Locate the cell with the specified text and output its (x, y) center coordinate. 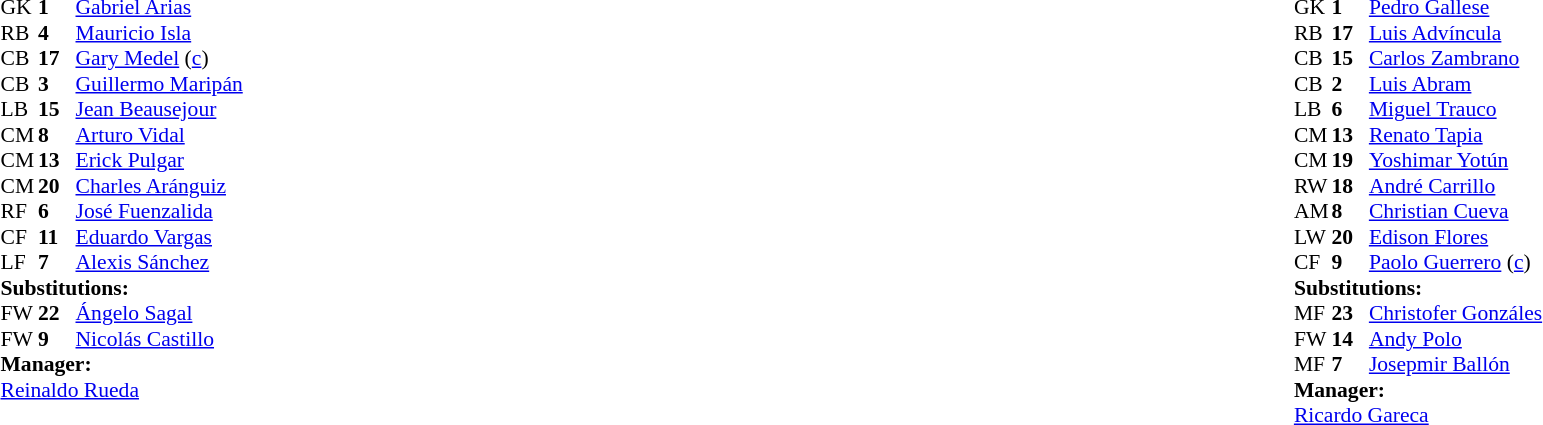
André Carrillo (1456, 186)
Reinaldo Rueda (121, 390)
Andy Polo (1456, 339)
Christian Cueva (1456, 211)
22 (57, 313)
Carlos Zambrano (1456, 59)
Jean Beausejour (160, 109)
Ángelo Sagal (160, 313)
14 (1350, 339)
Yoshimar Yotún (1456, 161)
Mauricio Isla (160, 33)
18 (1350, 186)
Erick Pulgar (160, 161)
Luis Advíncula (1456, 33)
RF (19, 211)
Josepmir Ballón (1456, 365)
Guillermo Maripán (160, 84)
23 (1350, 313)
3 (57, 84)
11 (57, 237)
Christofer Gonzáles (1456, 313)
LW (1313, 237)
Alexis Sánchez (160, 263)
2 (1350, 84)
Luis Abram (1456, 84)
Charles Aránguiz (160, 186)
Miguel Trauco (1456, 109)
RW (1313, 186)
Paolo Guerrero (c) (1456, 263)
José Fuenzalida (160, 211)
4 (57, 33)
Nicolás Castillo (160, 339)
19 (1350, 161)
Renato Tapia (1456, 135)
Edison Flores (1456, 237)
Eduardo Vargas (160, 237)
Arturo Vidal (160, 135)
AM (1313, 211)
Gary Medel (c) (160, 59)
LF (19, 263)
